Provide the [x, y] coordinate of the cell's center where the given text is located.  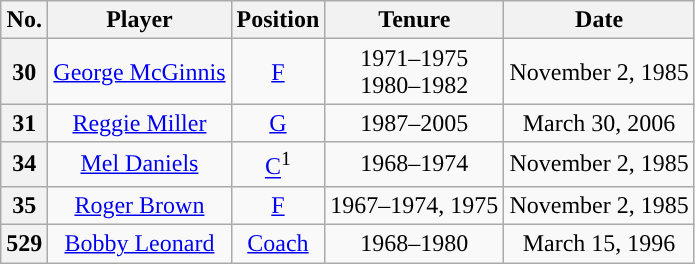
George McGinnis [140, 72]
31 [24, 123]
1968–1974 [414, 164]
35 [24, 205]
Date [599, 20]
No. [24, 20]
March 30, 2006 [599, 123]
March 15, 1996 [599, 244]
34 [24, 164]
Coach [278, 244]
Roger Brown [140, 205]
1987–2005 [414, 123]
30 [24, 72]
Player [140, 20]
Bobby Leonard [140, 244]
Reggie Miller [140, 123]
C1 [278, 164]
1971–19751980–1982 [414, 72]
Mel Daniels [140, 164]
529 [24, 244]
Tenure [414, 20]
1967–1974, 1975 [414, 205]
Position [278, 20]
1968–1980 [414, 244]
G [278, 123]
